Detect which cell encompasses the target text, then output its [x, y] center coordinate. 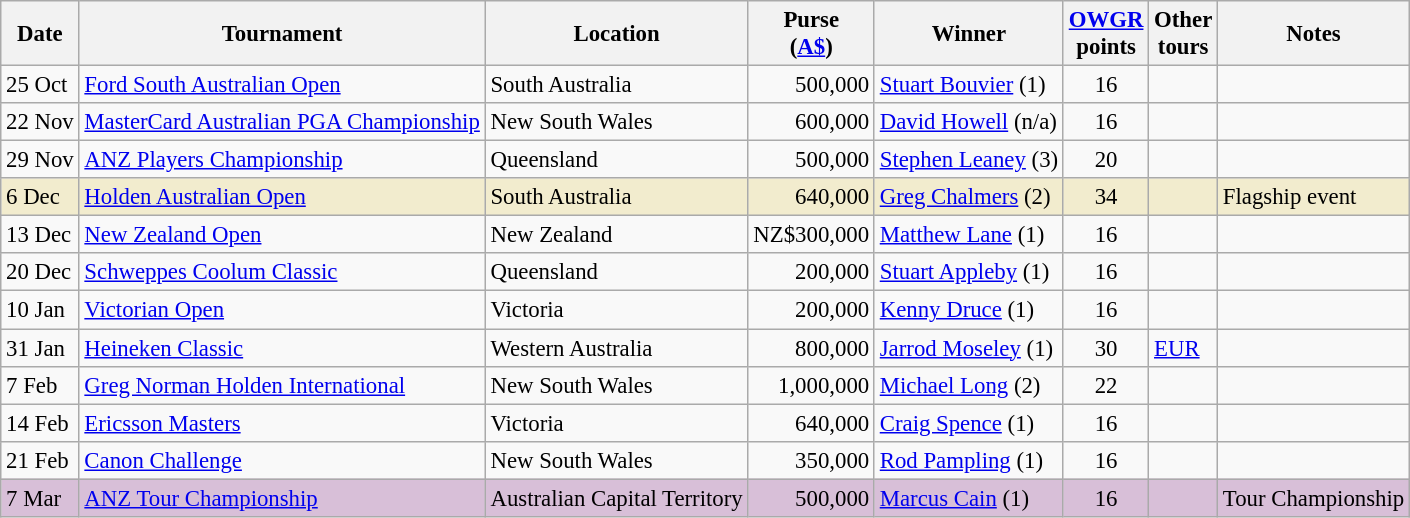
Location [616, 34]
EUR [1184, 348]
Canon Challenge [282, 460]
ANZ Players Championship [282, 160]
Michael Long (2) [968, 385]
MasterCard Australian PGA Championship [282, 122]
22 Nov [40, 122]
Matthew Lane (1) [968, 235]
Date [40, 34]
800,000 [811, 348]
Craig Spence (1) [968, 423]
20 Dec [40, 273]
Ford South Australian Open [282, 85]
20 [1106, 160]
350,000 [811, 460]
Schweppes Coolum Classic [282, 273]
7 Mar [40, 498]
Kenny Druce (1) [968, 310]
14 Feb [40, 423]
NZ$300,000 [811, 235]
7 Feb [40, 385]
21 Feb [40, 460]
31 Jan [40, 348]
Greg Norman Holden International [282, 385]
Purse(A$) [811, 34]
Western Australia [616, 348]
Stuart Appleby (1) [968, 273]
22 [1106, 385]
Othertours [1184, 34]
600,000 [811, 122]
6 Dec [40, 197]
Ericsson Masters [282, 423]
Rod Pampling (1) [968, 460]
Heineken Classic [282, 348]
Flagship event [1314, 197]
David Howell (n/a) [968, 122]
Notes [1314, 34]
13 Dec [40, 235]
Stephen Leaney (3) [968, 160]
Australian Capital Territory [616, 498]
Stuart Bouvier (1) [968, 85]
Jarrod Moseley (1) [968, 348]
Greg Chalmers (2) [968, 197]
34 [1106, 197]
OWGRpoints [1106, 34]
Victorian Open [282, 310]
ANZ Tour Championship [282, 498]
New Zealand Open [282, 235]
Winner [968, 34]
10 Jan [40, 310]
New Zealand [616, 235]
30 [1106, 348]
25 Oct [40, 85]
1,000,000 [811, 385]
Tournament [282, 34]
29 Nov [40, 160]
Marcus Cain (1) [968, 498]
Holden Australian Open [282, 197]
Tour Championship [1314, 498]
